Return [x, y] of the center of cell containing provided text 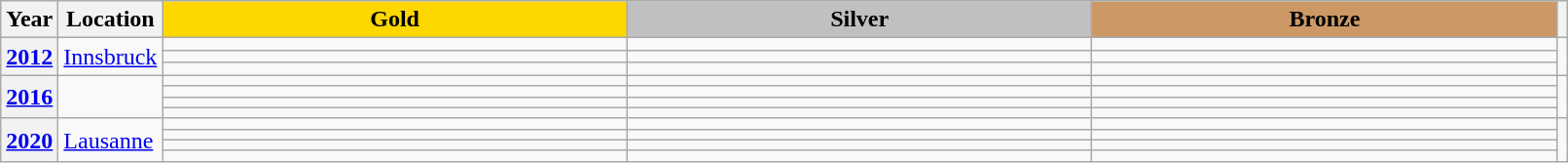
Bronze [1325, 20]
Year [29, 20]
Silver [859, 20]
Location [111, 20]
Gold [395, 20]
Innsbruck [111, 57]
2016 [29, 97]
2020 [29, 140]
Lausanne [111, 140]
2012 [29, 57]
